Pinpoint the cell where the given text exists, returning its (X, Y) midpoint coordinate. 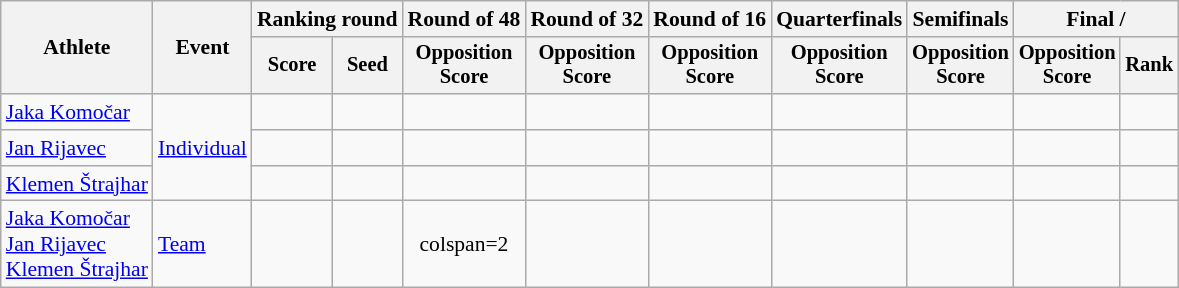
colspan=2 (464, 244)
Score (292, 66)
Semifinals (960, 19)
Jan Rijavec (77, 148)
Event (202, 48)
Round of 16 (710, 19)
Ranking round (328, 19)
Final / (1096, 19)
Round of 32 (586, 19)
Jaka Komočar (77, 112)
Round of 48 (464, 19)
Quarterfinals (839, 19)
Jaka KomočarJan RijavecKlemen Štrajhar (77, 244)
Individual (202, 148)
Klemen Štrajhar (77, 184)
Team (202, 244)
Rank (1149, 66)
Athlete (77, 48)
Seed (367, 66)
